Identify which cell holds the provided text, then report its (x, y) central coordinate. 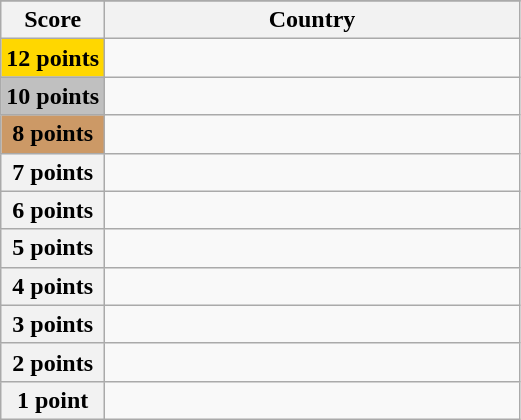
10 points (53, 96)
Score (53, 20)
1 point (53, 400)
8 points (53, 134)
Country (312, 20)
7 points (53, 172)
3 points (53, 324)
12 points (53, 58)
5 points (53, 248)
2 points (53, 362)
4 points (53, 286)
6 points (53, 210)
